Determine the [X, Y] coordinate at the center of the cell enclosing the given text.  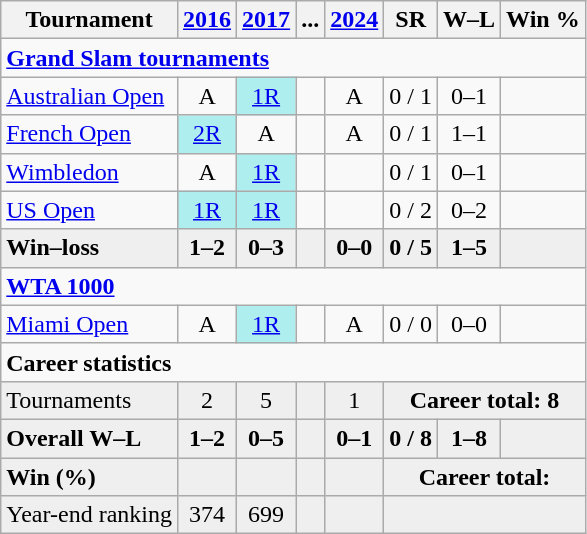
2R [208, 134]
2017 [266, 20]
0–3 [266, 248]
374 [208, 515]
Win (%) [90, 477]
... [310, 20]
Win % [544, 20]
Tournaments [90, 400]
US Open [90, 210]
Career total: [484, 477]
0–2 [470, 210]
1 [354, 400]
699 [266, 515]
Grand Slam tournaments [293, 58]
0–5 [266, 438]
5 [266, 400]
Australian Open [90, 96]
Miami Open [90, 324]
0 / 5 [411, 248]
Career statistics [293, 362]
2024 [354, 20]
1–5 [470, 248]
2016 [208, 20]
1–8 [470, 438]
Overall W–L [90, 438]
French Open [90, 134]
Tournament [90, 20]
Win–loss [90, 248]
SR [411, 20]
W–L [470, 20]
2 [208, 400]
Wimbledon [90, 172]
0 / 2 [411, 210]
Year-end ranking [90, 515]
0 / 8 [411, 438]
WTA 1000 [293, 286]
Career total: 8 [484, 400]
1–1 [470, 134]
0 / 0 [411, 324]
